Identify which cell holds the provided text, then report its [X, Y] central coordinate. 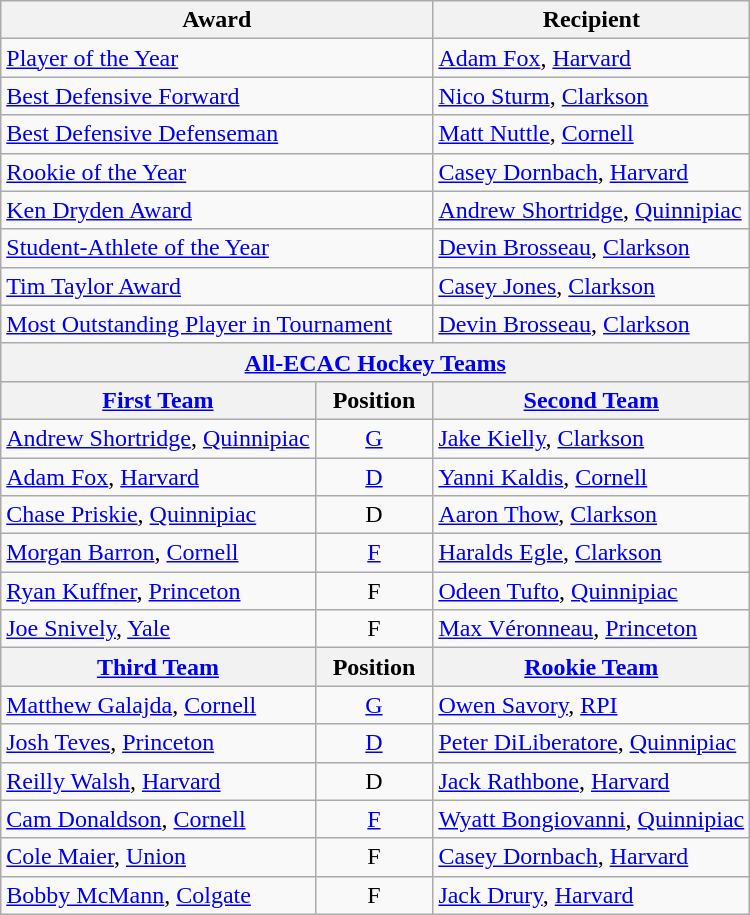
Jake Kielly, Clarkson [592, 438]
Yanni Kaldis, Cornell [592, 477]
Recipient [592, 20]
Rookie Team [592, 667]
Odeen Tufto, Quinnipiac [592, 591]
Ryan Kuffner, Princeton [158, 591]
Joe Snively, Yale [158, 629]
Best Defensive Defenseman [217, 134]
Jack Rathbone, Harvard [592, 781]
Second Team [592, 400]
Reilly Walsh, Harvard [158, 781]
Third Team [158, 667]
Cam Donaldson, Cornell [158, 819]
All-ECAC Hockey Teams [376, 362]
Max Véronneau, Princeton [592, 629]
Most Outstanding Player in Tournament [217, 324]
Player of the Year [217, 58]
Ken Dryden Award [217, 210]
Wyatt Bongiovanni, Quinnipiac [592, 819]
Rookie of the Year [217, 172]
Student-Athlete of the Year [217, 248]
Matt Nuttle, Cornell [592, 134]
Jack Drury, Harvard [592, 895]
Morgan Barron, Cornell [158, 553]
Award [217, 20]
Matthew Galajda, Cornell [158, 705]
Best Defensive Forward [217, 96]
Tim Taylor Award [217, 286]
First Team [158, 400]
Bobby McMann, Colgate [158, 895]
Chase Priskie, Quinnipiac [158, 515]
Casey Jones, Clarkson [592, 286]
Haralds Egle, Clarkson [592, 553]
Aaron Thow, Clarkson [592, 515]
Cole Maier, Union [158, 857]
Peter DiLiberatore, Quinnipiac [592, 743]
Nico Sturm, Clarkson [592, 96]
Owen Savory, RPI [592, 705]
Josh Teves, Princeton [158, 743]
